Scan for the cell matching the given text and deliver its (x, y) coordinate at center. 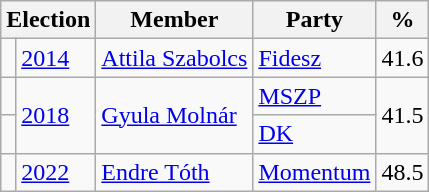
Election (48, 20)
% (402, 20)
Fidesz (314, 58)
2018 (56, 115)
MSZP (314, 96)
Party (314, 20)
2022 (56, 172)
Gyula Molnár (174, 115)
Member (174, 20)
DK (314, 134)
Endre Tóth (174, 172)
Attila Szabolcs (174, 58)
41.5 (402, 115)
48.5 (402, 172)
41.6 (402, 58)
2014 (56, 58)
Momentum (314, 172)
